Return the [X, Y] coordinate for the center point of the cell that contains the specified text.  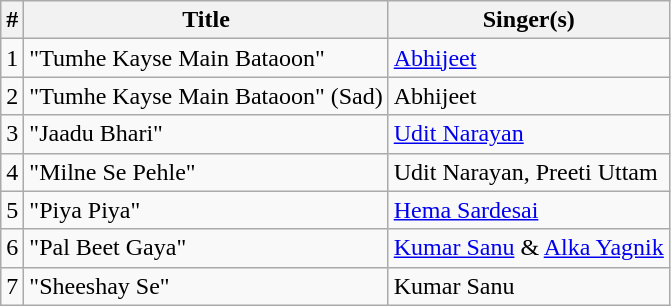
Kumar Sanu & Alka Yagnik [528, 248]
4 [12, 172]
Udit Narayan, Preeti Uttam [528, 172]
"Jaadu Bhari" [206, 134]
Singer(s) [528, 20]
7 [12, 286]
2 [12, 96]
5 [12, 210]
"Tumhe Kayse Main Bataoon" (Sad) [206, 96]
Kumar Sanu [528, 286]
"Piya Piya" [206, 210]
"Pal Beet Gaya" [206, 248]
Title [206, 20]
"Sheeshay Se" [206, 286]
1 [12, 58]
6 [12, 248]
Hema Sardesai [528, 210]
"Tumhe Kayse Main Bataoon" [206, 58]
Udit Narayan [528, 134]
3 [12, 134]
# [12, 20]
"Milne Se Pehle" [206, 172]
